Detect which cell encompasses the target text, then output its [x, y] center coordinate. 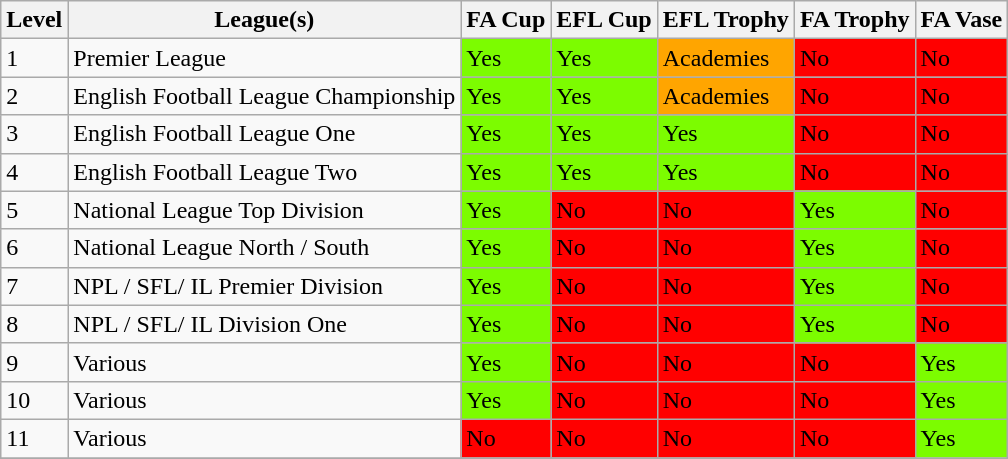
NPL / SFL/ IL Division One [264, 324]
EFL Cup [604, 20]
9 [34, 362]
6 [34, 248]
FA Trophy [854, 20]
EFL Trophy [726, 20]
FA Cup [506, 20]
4 [34, 172]
10 [34, 400]
League(s) [264, 20]
English Football League One [264, 134]
2 [34, 96]
English Football League Championship [264, 96]
11 [34, 438]
5 [34, 210]
National League North / South [264, 248]
3 [34, 134]
NPL / SFL/ IL Premier Division [264, 286]
8 [34, 324]
Premier League [264, 58]
FA Vase [962, 20]
1 [34, 58]
7 [34, 286]
National League Top Division [264, 210]
English Football League Two [264, 172]
Level [34, 20]
